Output the (X, Y) coordinate of the center of the cell containing the given text.  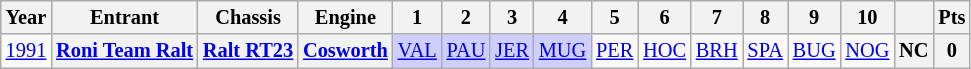
VAL (418, 51)
JER (512, 51)
6 (664, 17)
1 (418, 17)
9 (814, 17)
HOC (664, 51)
MUG (562, 51)
5 (614, 17)
Chassis (248, 17)
1991 (26, 51)
NOG (867, 51)
0 (952, 51)
Pts (952, 17)
3 (512, 17)
PAU (466, 51)
SPA (766, 51)
8 (766, 17)
10 (867, 17)
4 (562, 17)
Roni Team Ralt (124, 51)
Cosworth (346, 51)
PER (614, 51)
NC (914, 51)
Year (26, 17)
BRH (717, 51)
Engine (346, 17)
Ralt RT23 (248, 51)
BUG (814, 51)
7 (717, 17)
Entrant (124, 17)
2 (466, 17)
